Detect which cell encompasses the target text, then output its (X, Y) center coordinate. 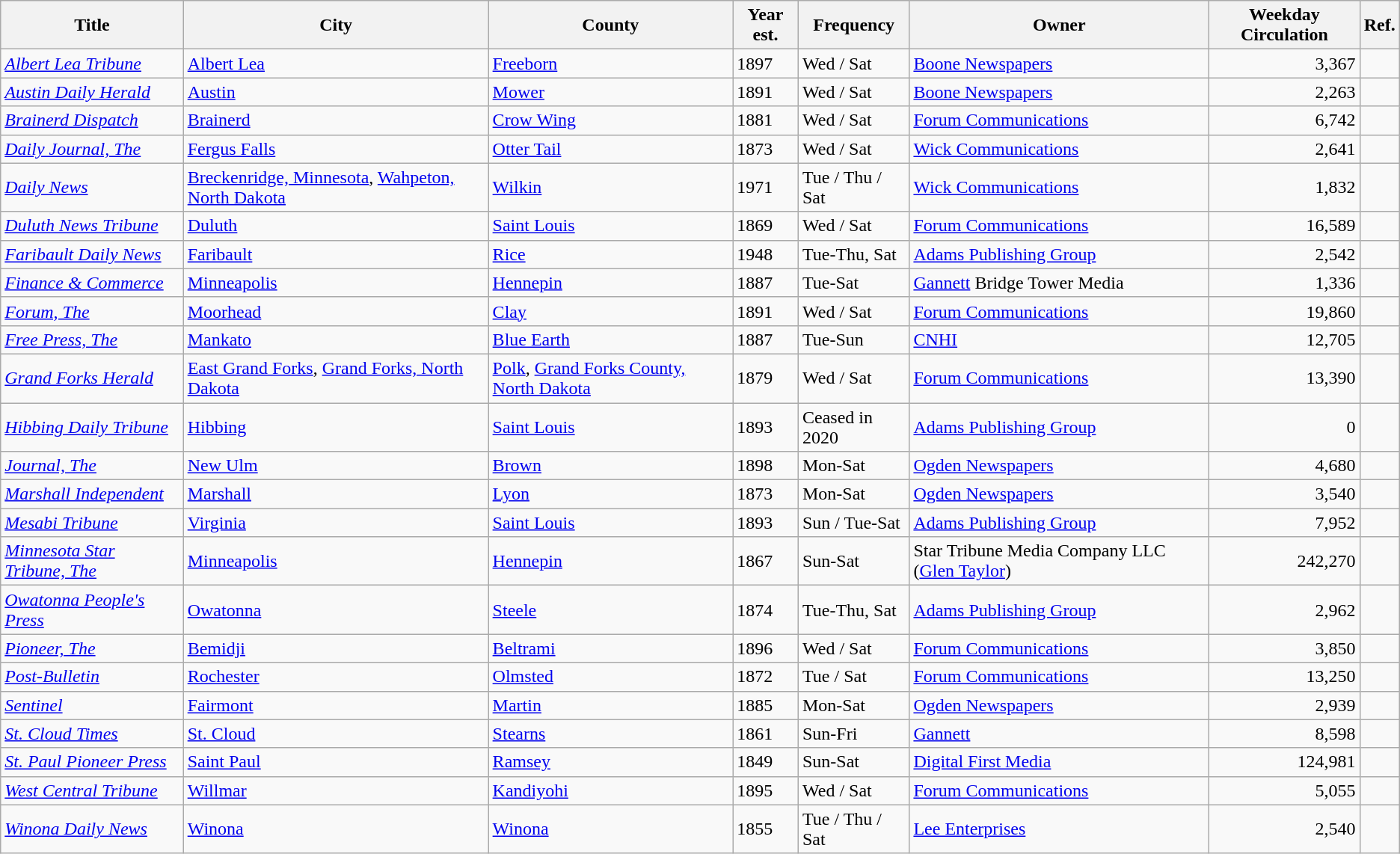
Gannett Bridge Tower Media (1059, 283)
1895 (766, 790)
1855 (766, 829)
3,540 (1285, 494)
Ceased in 2020 (853, 426)
Mower (610, 92)
1897 (766, 64)
Minnesota Star Tribune, The (92, 561)
2,939 (1285, 705)
Year est. (766, 25)
Lee Enterprises (1059, 829)
Breckenridge, Minnesota, Wahpeton, North Dakota (336, 187)
Tue-Sat (853, 283)
Martin (610, 705)
Mankato (336, 340)
Crow Wing (610, 120)
Duluth (336, 226)
Ramsey (610, 762)
1,336 (1285, 283)
County (610, 25)
Moorhead (336, 311)
Tue-Sun (853, 340)
1971 (766, 187)
1867 (766, 561)
1,832 (1285, 187)
Blue Earth (610, 340)
Daily Journal, The (92, 149)
Clay (610, 311)
19,860 (1285, 311)
Fairmont (336, 705)
6,742 (1285, 120)
Brainerd (336, 120)
Marshall Independent (92, 494)
2,962 (1285, 610)
Frequency (853, 25)
1849 (766, 762)
Title (92, 25)
New Ulm (336, 466)
Kandiyohi (610, 790)
7,952 (1285, 523)
Faribault Daily News (92, 254)
St. Cloud Times (92, 734)
Ref. (1379, 25)
City (336, 25)
13,250 (1285, 677)
16,589 (1285, 226)
Marshall (336, 494)
2,263 (1285, 92)
CNHI (1059, 340)
St. Cloud (336, 734)
Polk, Grand Forks County, North Dakota (610, 378)
Forum, The (92, 311)
Mesabi Tribune (92, 523)
Beltrami (610, 648)
124,981 (1285, 762)
Digital First Media (1059, 762)
Brainerd Dispatch (92, 120)
5,055 (1285, 790)
12,705 (1285, 340)
Post-Bulletin (92, 677)
Pioneer, The (92, 648)
1872 (766, 677)
Austin (336, 92)
Albert Lea (336, 64)
Willmar (336, 790)
Winona Daily News (92, 829)
Sentinel (92, 705)
3,367 (1285, 64)
Finance & Commerce (92, 283)
East Grand Forks, Grand Forks, North Dakota (336, 378)
Fergus Falls (336, 149)
Sun-Fri (853, 734)
Rice (610, 254)
St. Paul Pioneer Press (92, 762)
Otter Tail (610, 149)
Hibbing (336, 426)
Free Press, The (92, 340)
1898 (766, 466)
2,641 (1285, 149)
West Central Tribune (92, 790)
Star Tribune Media Company LLC (Glen Taylor) (1059, 561)
Weekday Circulation (1285, 25)
Journal, The (92, 466)
Lyon (610, 494)
0 (1285, 426)
Faribault (336, 254)
13,390 (1285, 378)
Daily News (92, 187)
Brown (610, 466)
242,270 (1285, 561)
1874 (766, 610)
Owner (1059, 25)
Gannett (1059, 734)
Virginia (336, 523)
Sun / Tue-Sat (853, 523)
1881 (766, 120)
1948 (766, 254)
Grand Forks Herald (92, 378)
1879 (766, 378)
Albert Lea Tribune (92, 64)
Freeborn (610, 64)
8,598 (1285, 734)
Austin Daily Herald (92, 92)
Tue / Sat (853, 677)
Owatonna (336, 610)
3,850 (1285, 648)
Bemidji (336, 648)
Hibbing Daily Tribune (92, 426)
1896 (766, 648)
Rochester (336, 677)
1861 (766, 734)
2,540 (1285, 829)
Stearns (610, 734)
Olmsted (610, 677)
Wilkin (610, 187)
1885 (766, 705)
1869 (766, 226)
Saint Paul (336, 762)
Steele (610, 610)
Duluth News Tribune (92, 226)
4,680 (1285, 466)
2,542 (1285, 254)
Owatonna People's Press (92, 610)
